Scan for the cell matching the given text and deliver its (X, Y) coordinate at center. 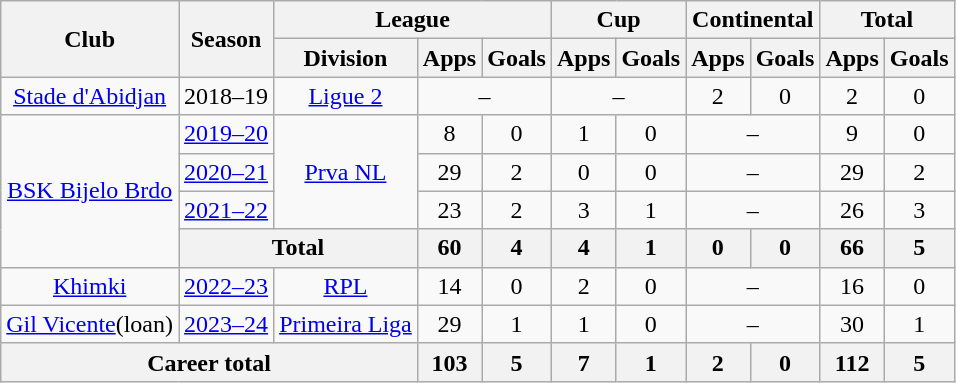
2023–24 (226, 324)
RPL (346, 286)
Career total (210, 362)
2020–21 (226, 172)
Prva NL (346, 172)
66 (852, 248)
60 (449, 248)
2022–23 (226, 286)
2018–19 (226, 96)
9 (852, 134)
Division (346, 58)
Khimki (90, 286)
Ligue 2 (346, 96)
Continental (753, 20)
8 (449, 134)
Primeira Liga (346, 324)
26 (852, 210)
7 (583, 362)
2021–22 (226, 210)
BSK Bijelo Brdo (90, 191)
Cup (618, 20)
14 (449, 286)
16 (852, 286)
2019–20 (226, 134)
Gil Vicente(loan) (90, 324)
103 (449, 362)
League (413, 20)
Stade d'Abidjan (90, 96)
23 (449, 210)
Club (90, 39)
30 (852, 324)
112 (852, 362)
Season (226, 39)
